From the cell containing the given text, extract its center point as (x, y) coordinate. 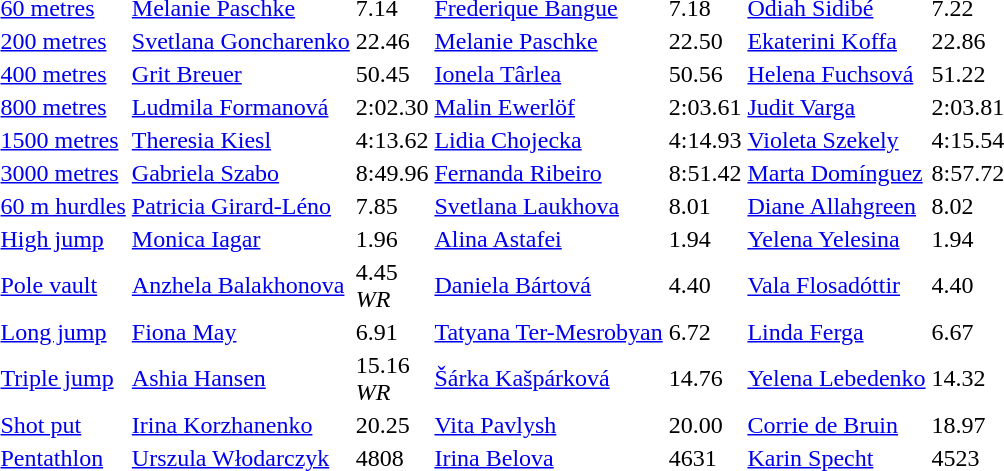
Tatyana Ter-Mesrobyan (548, 332)
Gabriela Szabo (240, 173)
4:14.93 (705, 140)
8:49.96 (392, 173)
8.01 (705, 206)
Helena Fuchsová (836, 74)
Svetlana Goncharenko (240, 41)
2:03.61 (705, 107)
Svetlana Laukhova (548, 206)
Vala Flosadóttir (836, 286)
Grit Breuer (240, 74)
Linda Ferga (836, 332)
Judit Varga (836, 107)
15.16 WR (392, 378)
6.91 (392, 332)
Ekaterini Koffa (836, 41)
Marta Domínguez (836, 173)
Corrie de Bruin (836, 425)
22.50 (705, 41)
Lidia Chojecka (548, 140)
4.40 (705, 286)
20.00 (705, 425)
14.76 (705, 378)
Anzhela Balakhonova (240, 286)
Violeta Szekely (836, 140)
Ionela Târlea (548, 74)
Daniela Bártová (548, 286)
Monica Iagar (240, 239)
2:02.30 (392, 107)
20.25 (392, 425)
50.56 (705, 74)
Melanie Paschke (548, 41)
Yelena Lebedenko (836, 378)
Alina Astafei (548, 239)
50.45 (392, 74)
Diane Allahgreen (836, 206)
Ludmila Formanová (240, 107)
7.85 (392, 206)
Fiona May (240, 332)
Ashia Hansen (240, 378)
Patricia Girard-Léno (240, 206)
4:13.62 (392, 140)
Irina Korzhanenko (240, 425)
Theresia Kiesl (240, 140)
Yelena Yelesina (836, 239)
6.72 (705, 332)
1.96 (392, 239)
22.46 (392, 41)
8:51.42 (705, 173)
1.94 (705, 239)
4.45 WR (392, 286)
Malin Ewerlöf (548, 107)
Vita Pavlysh (548, 425)
Fernanda Ribeiro (548, 173)
Šárka Kašpárková (548, 378)
